Determine the [X, Y] coordinate at the center of the cell enclosing the given text.  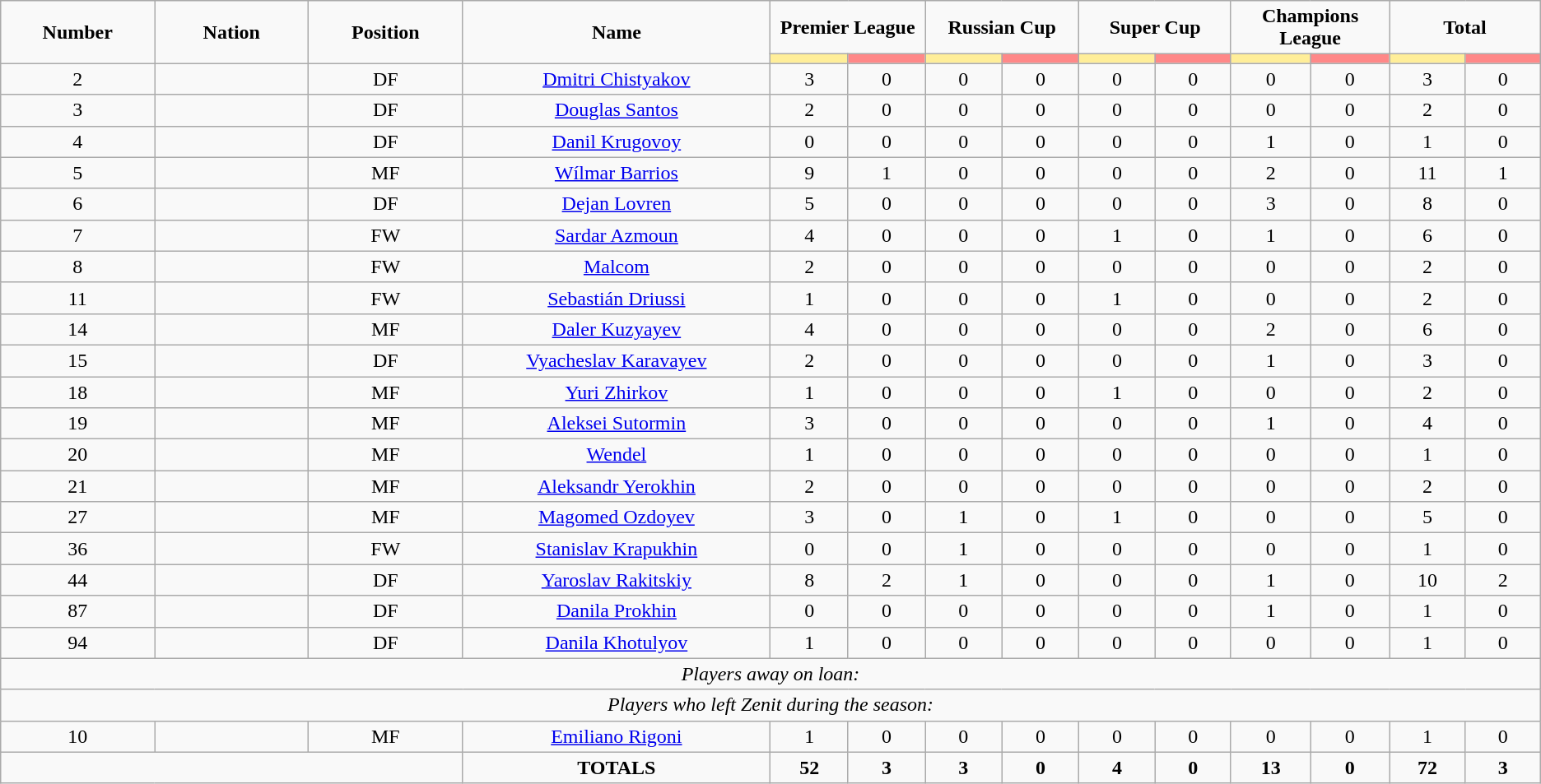
Yuri Zhirkov [617, 392]
14 [77, 329]
21 [77, 486]
Douglas Santos [617, 110]
Stanislav Krapukhin [617, 549]
Sebastián Driussi [617, 298]
Aleksei Sutormin [617, 424]
Total [1465, 28]
Wendel [617, 455]
Emiliano Rigoni [617, 736]
Aleksandr Yerokhin [617, 486]
Players away on loan: [770, 674]
Name [617, 32]
Dmitri Chistyakov [617, 79]
52 [809, 768]
TOTALS [617, 768]
Wílmar Barrios [617, 173]
Super Cup [1156, 28]
Premier League [848, 28]
Russian Cup [1003, 28]
Number [77, 32]
Magomed Ozdoyev [617, 517]
Sardar Azmoun [617, 235]
27 [77, 517]
20 [77, 455]
36 [77, 549]
9 [809, 173]
Danila Khotulyov [617, 643]
Danila Prokhin [617, 611]
Champions League [1310, 28]
94 [77, 643]
Players who left Zenit during the season: [770, 705]
18 [77, 392]
Position [385, 32]
87 [77, 611]
15 [77, 360]
19 [77, 424]
Nation [232, 32]
Danil Krugovoy [617, 141]
Yaroslav Rakitskiy [617, 580]
7 [77, 235]
44 [77, 580]
Dejan Lovren [617, 204]
Malcom [617, 267]
Vyacheslav Karavayev [617, 360]
Daler Kuzyayev [617, 329]
13 [1271, 768]
72 [1427, 768]
